From the cell containing the given text, extract its center point as [X, Y] coordinate. 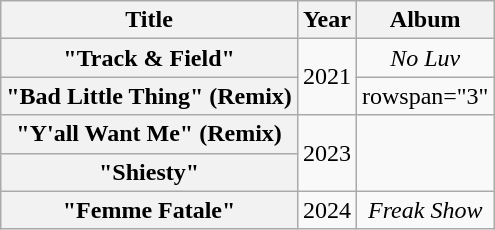
Year [326, 20]
Title [150, 20]
No Luv [425, 58]
"Femme Fatale" [150, 210]
"Y'all Want Me" (Remix) [150, 134]
"Bad Little Thing" (Remix) [150, 96]
2023 [326, 153]
rowspan="3" [425, 96]
2021 [326, 77]
"Track & Field" [150, 58]
2024 [326, 210]
Freak Show [425, 210]
Album [425, 20]
"Shiesty" [150, 172]
